Return (X, Y) of the center of cell containing provided text 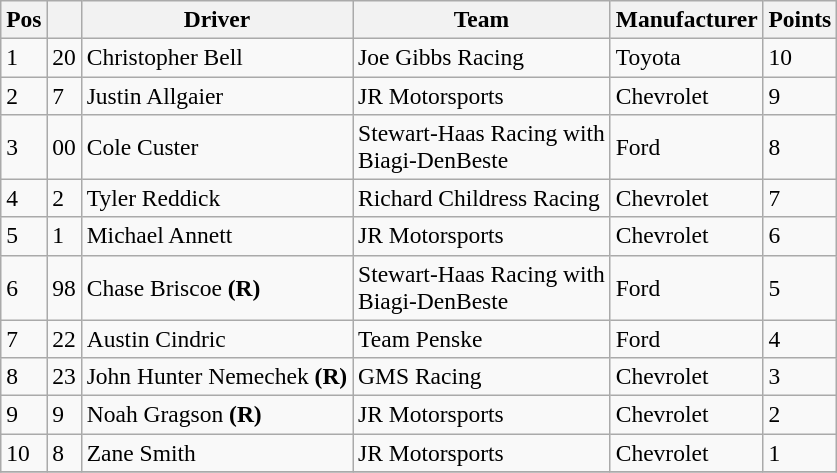
Tyler Reddick (216, 198)
23 (64, 376)
22 (64, 339)
Cole Custer (216, 146)
Team (482, 19)
Joe Gibbs Racing (482, 57)
Noah Gragson (R) (216, 414)
Team Penske (482, 339)
Justin Allgaier (216, 95)
20 (64, 57)
Richard Childress Racing (482, 198)
Driver (216, 19)
00 (64, 146)
Toyota (686, 57)
GMS Racing (482, 376)
Manufacturer (686, 19)
Points (800, 19)
Michael Annett (216, 236)
Zane Smith (216, 452)
Austin Cindric (216, 339)
Christopher Bell (216, 57)
John Hunter Nemechek (R) (216, 376)
Pos (24, 19)
98 (64, 288)
Chase Briscoe (R) (216, 288)
